Find where the given text appears and provide that cell's center as (x, y) coordinate. 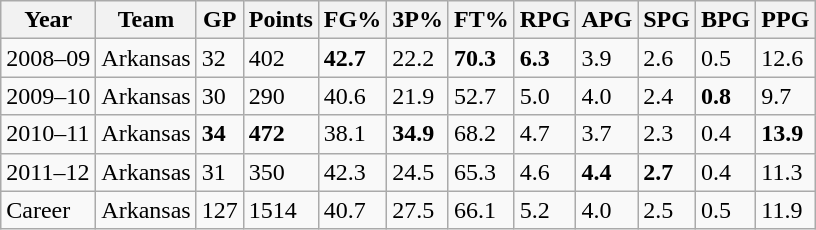
2009–10 (48, 96)
Points (280, 20)
SPG (667, 20)
472 (280, 134)
52.7 (481, 96)
290 (280, 96)
65.3 (481, 172)
BPG (725, 20)
30 (220, 96)
3P% (418, 20)
31 (220, 172)
127 (220, 210)
11.9 (786, 210)
RPG (545, 20)
PPG (786, 20)
4.4 (607, 172)
9.7 (786, 96)
34.9 (418, 134)
13.9 (786, 134)
3.7 (607, 134)
GP (220, 20)
1514 (280, 210)
FG% (352, 20)
22.2 (418, 58)
42.7 (352, 58)
12.6 (786, 58)
Year (48, 20)
5.2 (545, 210)
2010–11 (48, 134)
68.2 (481, 134)
24.5 (418, 172)
32 (220, 58)
2.5 (667, 210)
350 (280, 172)
2.4 (667, 96)
2.3 (667, 134)
4.7 (545, 134)
402 (280, 58)
70.3 (481, 58)
42.3 (352, 172)
Team (146, 20)
27.5 (418, 210)
66.1 (481, 210)
11.3 (786, 172)
40.6 (352, 96)
2.7 (667, 172)
21.9 (418, 96)
4.6 (545, 172)
FT% (481, 20)
5.0 (545, 96)
38.1 (352, 134)
APG (607, 20)
34 (220, 134)
0.8 (725, 96)
2008–09 (48, 58)
2011–12 (48, 172)
Career (48, 210)
6.3 (545, 58)
2.6 (667, 58)
40.7 (352, 210)
3.9 (607, 58)
